Detect which cell encompasses the target text, then output its [x, y] center coordinate. 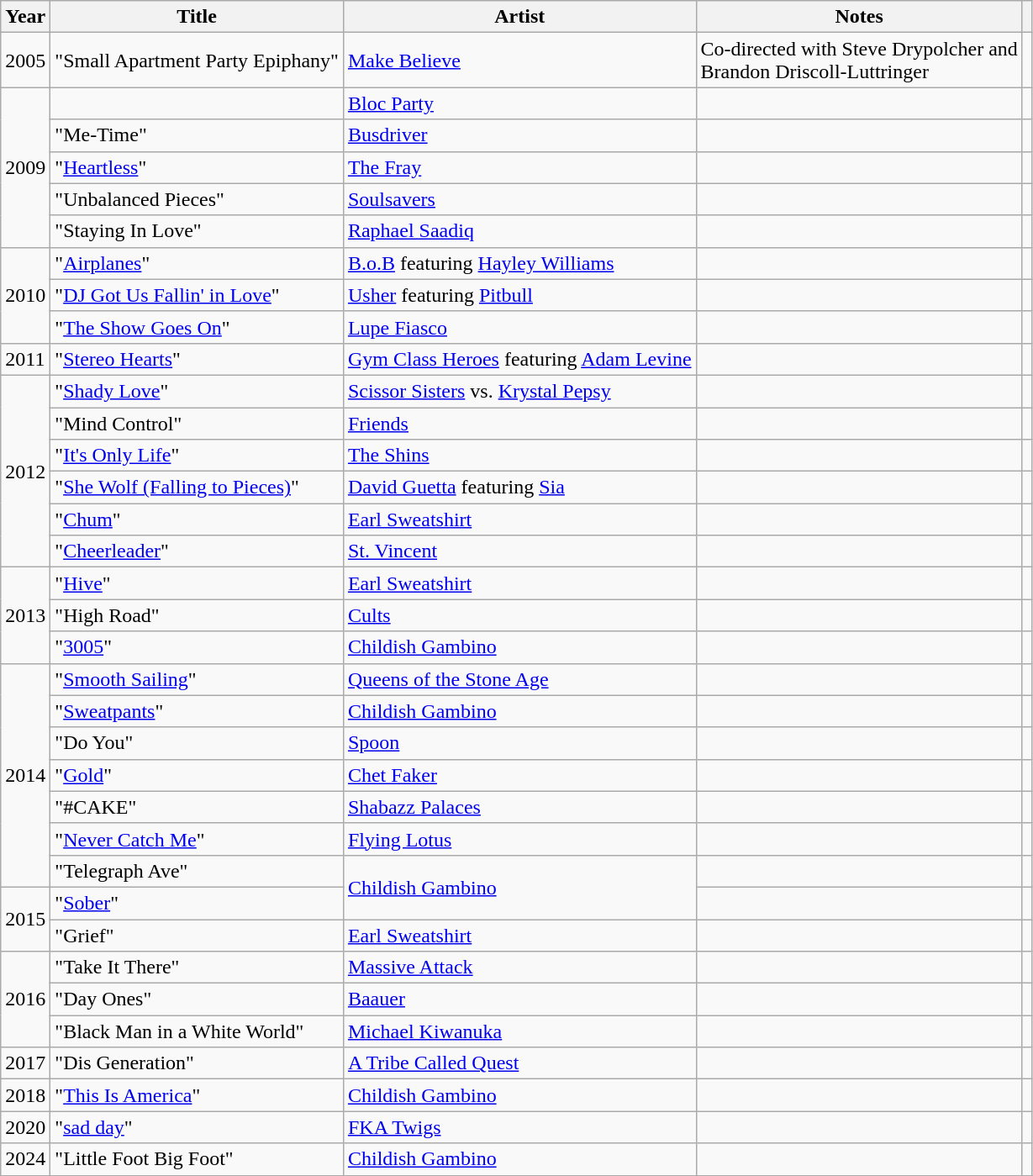
Gym Class Heroes featuring Adam Levine [519, 359]
Michael Kiwanuka [519, 1031]
"Dis Generation" [197, 1063]
St. Vincent [519, 551]
"Smooth Sailing" [197, 679]
Flying Lotus [519, 839]
Scissor Sisters vs. Krystal Pepsy [519, 391]
"Stereo Hearts" [197, 359]
"Small Apartment Party Epiphany" [197, 61]
"Heartless" [197, 167]
Chet Faker [519, 775]
"It's Only Life" [197, 456]
"Shady Love" [197, 391]
Shabazz Palaces [519, 807]
Cults [519, 615]
"The Show Goes On" [197, 327]
Soulsavers [519, 199]
Make Believe [519, 61]
"Sober" [197, 903]
"Day Ones" [197, 999]
"Sweatpants" [197, 711]
2015 [25, 919]
A Tribe Called Quest [519, 1063]
Baauer [519, 999]
"She Wolf (Falling to Pieces)" [197, 488]
Co-directed with Steve Drypolcher andBrandon Driscoll-Luttringer [859, 61]
"DJ Got Us Fallin' in Love" [197, 295]
"Black Man in a White World" [197, 1031]
"Cheerleader" [197, 551]
Year [25, 17]
Raphael Saadiq [519, 231]
B.o.B featuring Hayley Williams [519, 263]
"Hive" [197, 583]
FKA Twigs [519, 1127]
2013 [25, 615]
2011 [25, 359]
2017 [25, 1063]
Title [197, 17]
2005 [25, 61]
"#CAKE" [197, 807]
Usher featuring Pitbull [519, 295]
"Little Foot Big Foot" [197, 1159]
"Mind Control" [197, 423]
"Gold" [197, 775]
"Never Catch Me" [197, 839]
Lupe Fiasco [519, 327]
"Airplanes" [197, 263]
Busdriver [519, 135]
2018 [25, 1095]
2024 [25, 1159]
2016 [25, 999]
2020 [25, 1127]
2014 [25, 775]
"3005" [197, 647]
"This Is America" [197, 1095]
Massive Attack [519, 968]
"Staying In Love" [197, 231]
"Me-Time" [197, 135]
"Do You" [197, 743]
Bloc Party [519, 103]
"Telegraph Ave" [197, 871]
Friends [519, 423]
"Grief" [197, 936]
2012 [25, 471]
Notes [859, 17]
2010 [25, 295]
"Unbalanced Pieces" [197, 199]
"Chum" [197, 519]
2009 [25, 167]
Spoon [519, 743]
"sad day" [197, 1127]
"Take It There" [197, 968]
The Shins [519, 456]
"High Road" [197, 615]
The Fray [519, 167]
Artist [519, 17]
David Guetta featuring Sia [519, 488]
Queens of the Stone Age [519, 679]
